From the cell containing the given text, extract its center point as [X, Y] coordinate. 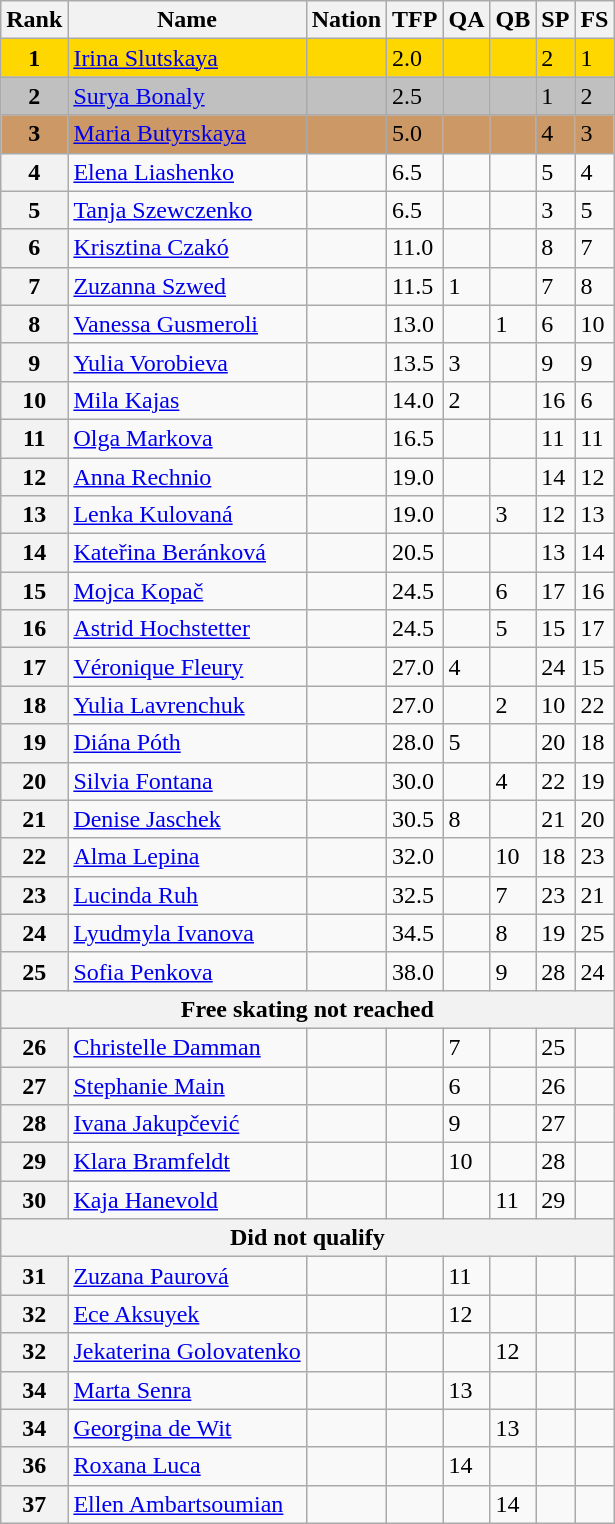
13.5 [415, 362]
Astrid Hochstetter [187, 629]
QA [466, 20]
Krisztina Czakó [187, 248]
Anna Rechnio [187, 477]
31 [34, 1276]
Tanja Szewczenko [187, 210]
32.5 [415, 895]
30.5 [415, 819]
Silvia Fontana [187, 781]
Sofia Penkova [187, 971]
Lenka Kulovaná [187, 515]
Olga Markova [187, 438]
38.0 [415, 971]
Kaja Hanevold [187, 1200]
TFP [415, 20]
QB [513, 20]
Zuzanna Szwed [187, 286]
Did not qualify [308, 1238]
11.5 [415, 286]
Zuzana Paurová [187, 1276]
Roxana Luca [187, 1466]
Name [187, 20]
Maria Butyrskaya [187, 134]
Georgina de Wit [187, 1428]
14.0 [415, 400]
Véronique Fleury [187, 667]
2.5 [415, 96]
32.0 [415, 857]
Yulia Lavrenchuk [187, 705]
13.0 [415, 324]
Christelle Damman [187, 1047]
16.5 [415, 438]
Free skating not reached [308, 1009]
Mila Kajas [187, 400]
5.0 [415, 134]
Diána Póth [187, 743]
FS [594, 20]
Jekaterina Golovatenko [187, 1352]
Ece Aksuyek [187, 1314]
30 [34, 1200]
Klara Bramfeldt [187, 1162]
Lucinda Ruh [187, 895]
Marta Senra [187, 1390]
Vanessa Gusmeroli [187, 324]
SP [556, 20]
Rank [34, 20]
37 [34, 1504]
28.0 [415, 743]
Lyudmyla Ivanova [187, 933]
Yulia Vorobieva [187, 362]
20.5 [415, 553]
Irina Slutskaya [187, 58]
Elena Liashenko [187, 172]
Kateřina Beránková [187, 553]
Ellen Ambartsoumian [187, 1504]
Mojca Kopač [187, 591]
Ivana Jakupčević [187, 1124]
Denise Jaschek [187, 819]
11.0 [415, 248]
30.0 [415, 781]
Nation [346, 20]
36 [34, 1466]
34.5 [415, 933]
Alma Lepina [187, 857]
Surya Bonaly [187, 96]
Stephanie Main [187, 1085]
2.0 [415, 58]
